Detect which cell encompasses the target text, then output its [X, Y] center coordinate. 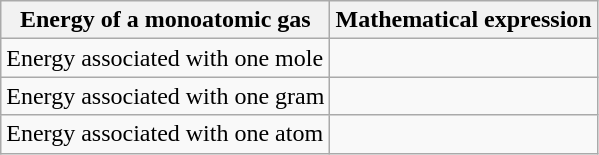
Energy associated with one atom [166, 134]
Energy of a monoatomic gas [166, 20]
Energy associated with one mole [166, 58]
Mathematical expression [464, 20]
Energy associated with one gram [166, 96]
